From the cell containing the given text, extract its center point as [x, y] coordinate. 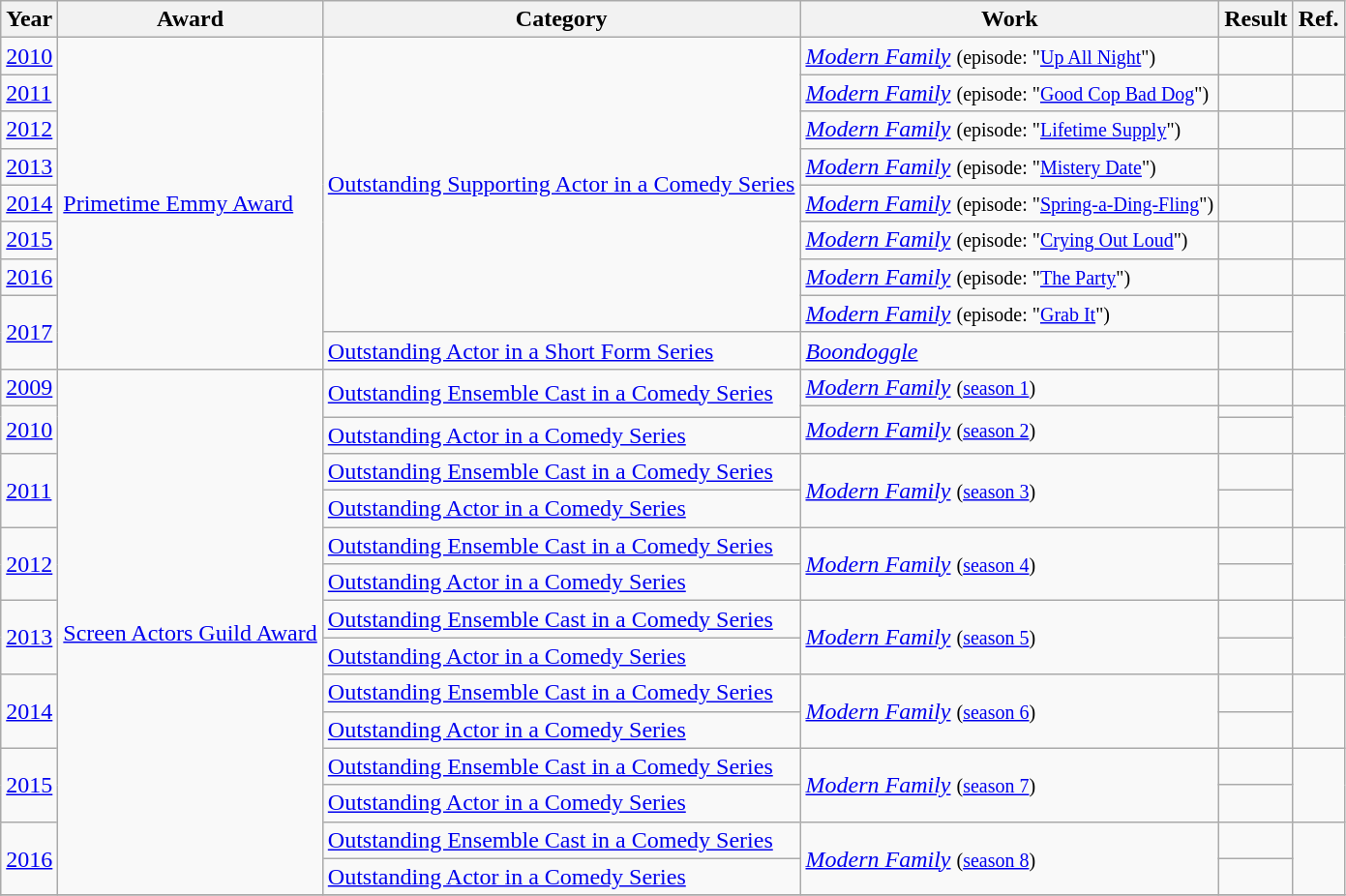
Primetime Emmy Award [190, 203]
Modern Family (episode: "Lifetime Supply") [1010, 130]
Modern Family (season 1) [1010, 387]
Award [190, 19]
Modern Family (season 4) [1010, 564]
Modern Family (episode: "Good Cop Bad Dog") [1010, 93]
Modern Family (season 5) [1010, 638]
Year [29, 19]
Outstanding Supporting Actor in a Comedy Series [561, 185]
Modern Family (episode: "Grab It") [1010, 314]
2017 [29, 332]
Modern Family (episode: "Mistery Date") [1010, 166]
Modern Family (season 2) [1010, 430]
Modern Family (episode: "Up All Night") [1010, 56]
Work [1010, 19]
Modern Family (season 8) [1010, 858]
Ref. [1318, 19]
Modern Family (season 6) [1010, 711]
Screen Actors Guild Award [190, 632]
Modern Family (season 3) [1010, 491]
Modern Family (season 7) [1010, 785]
Modern Family (episode: "Spring-a-Ding-Fling") [1010, 203]
2009 [29, 387]
Modern Family (episode: "The Party") [1010, 277]
Outstanding Actor in a Short Form Series [561, 350]
Category [561, 19]
Result [1256, 19]
Boondoggle [1010, 350]
Modern Family (episode: "Crying Out Loud") [1010, 240]
